Output the (X, Y) coordinate of the center of the cell containing the given text.  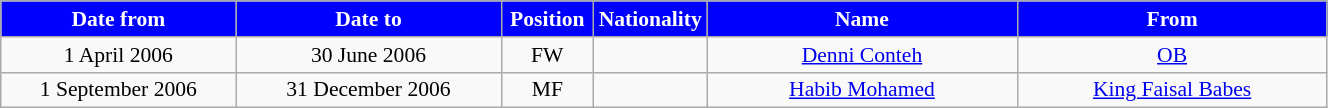
FW (548, 55)
31 December 2006 (368, 90)
MF (548, 90)
King Faisal Babes (1172, 90)
Name (862, 19)
OB (1172, 55)
1 September 2006 (118, 90)
Position (548, 19)
30 June 2006 (368, 55)
Date to (368, 19)
1 April 2006 (118, 55)
Denni Conteh (862, 55)
Nationality (650, 19)
Date from (118, 19)
From (1172, 19)
Habib Mohamed (862, 90)
